From the cell containing the given text, extract its center point as [X, Y] coordinate. 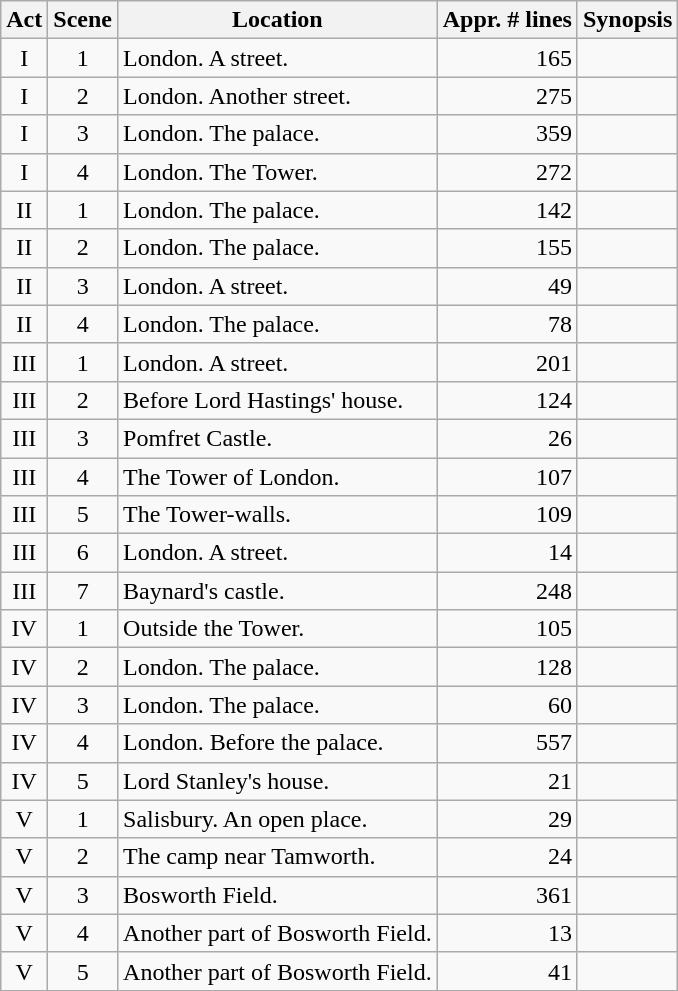
The Tower-walls. [278, 515]
26 [507, 438]
275 [507, 96]
Outside the Tower. [278, 629]
201 [507, 362]
49 [507, 286]
London. Another street. [278, 96]
Bosworth Field. [278, 895]
Synopsis [627, 20]
Scene [83, 20]
142 [507, 210]
248 [507, 591]
Salisbury. An open place. [278, 819]
13 [507, 933]
109 [507, 515]
6 [83, 553]
105 [507, 629]
21 [507, 781]
41 [507, 971]
7 [83, 591]
Location [278, 20]
272 [507, 172]
The Tower of London. [278, 477]
60 [507, 705]
Pomfret Castle. [278, 438]
Appr. # lines [507, 20]
London. The Tower. [278, 172]
78 [507, 324]
The camp near Tamworth. [278, 857]
29 [507, 819]
24 [507, 857]
Baynard's castle. [278, 591]
124 [507, 400]
Lord Stanley's house. [278, 781]
361 [507, 895]
London. Before the palace. [278, 743]
107 [507, 477]
155 [507, 248]
14 [507, 553]
Before Lord Hastings' house. [278, 400]
Act [24, 20]
128 [507, 667]
557 [507, 743]
359 [507, 134]
165 [507, 58]
